Locate the cell with the specified text and output its [x, y] center coordinate. 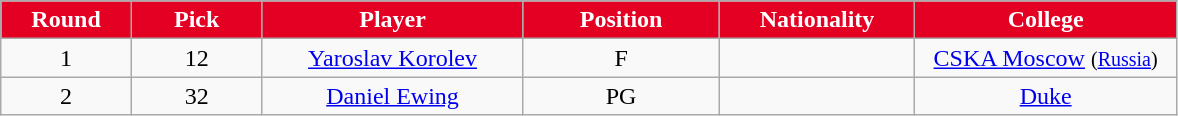
College [1046, 20]
32 [196, 96]
Daniel Ewing [392, 96]
PG [621, 96]
Duke [1046, 96]
CSKA Moscow (Russia) [1046, 58]
Pick [196, 20]
1 [66, 58]
12 [196, 58]
Round [66, 20]
Yaroslav Korolev [392, 58]
2 [66, 96]
F [621, 58]
Nationality [817, 20]
Position [621, 20]
Player [392, 20]
